Return [x, y] of the center of cell containing provided text 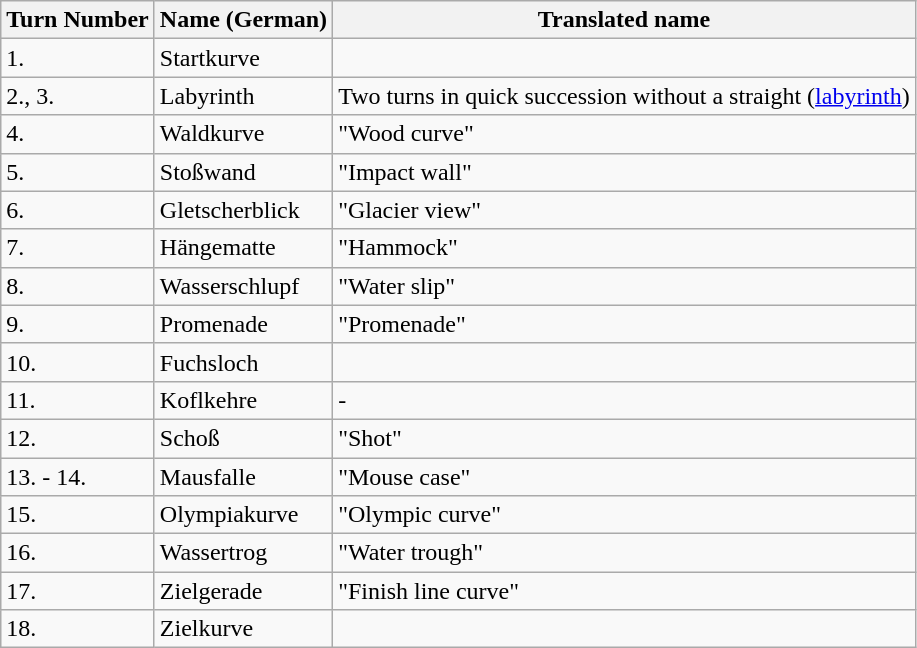
"Water slip" [624, 286]
"Water trough" [624, 553]
4. [78, 134]
- [624, 400]
13. - 14. [78, 477]
9. [78, 324]
Schoß [243, 438]
12. [78, 438]
Turn Number [78, 20]
Wassertrog [243, 553]
2., 3. [78, 96]
Gletscherblick [243, 210]
"Promenade" [624, 324]
"Impact wall" [624, 172]
7. [78, 248]
Olympiakurve [243, 515]
Zielkurve [243, 629]
Stoßwand [243, 172]
Fuchsloch [243, 362]
Wasserschlupf [243, 286]
18. [78, 629]
Zielgerade [243, 591]
Two turns in quick succession without a straight (labyrinth) [624, 96]
17. [78, 591]
Promenade [243, 324]
10. [78, 362]
"Mouse case" [624, 477]
"Glacier view" [624, 210]
8. [78, 286]
11. [78, 400]
"Wood curve" [624, 134]
Hängematte [243, 248]
1. [78, 58]
Labyrinth [243, 96]
16. [78, 553]
Translated name [624, 20]
Koflkehre [243, 400]
Startkurve [243, 58]
"Hammock" [624, 248]
5. [78, 172]
Name (German) [243, 20]
6. [78, 210]
Mausfalle [243, 477]
"Shot" [624, 438]
"Finish line curve" [624, 591]
Waldkurve [243, 134]
"Olympic curve" [624, 515]
15. [78, 515]
